Search for the cell housing the specified text and yield its [X, Y] center coordinate. 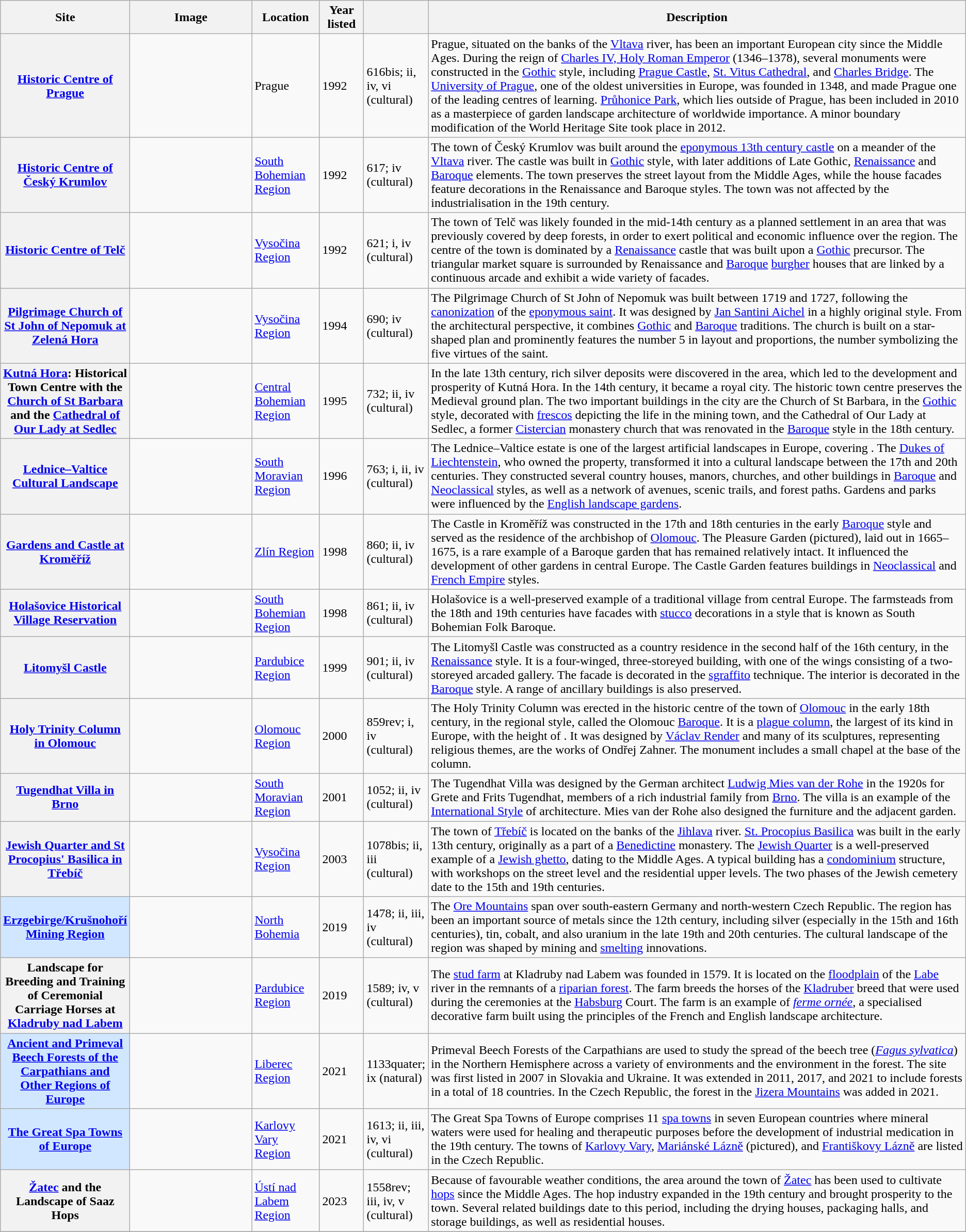
The Great Spa Towns of Europe [65, 1139]
690; iv (cultural) [396, 326]
Holašovice Historical Village Reservation [65, 613]
Image [191, 18]
Holy Trinity Column in Olomouc [65, 736]
1558rev; iii, iv, v (cultural) [396, 1201]
1996 [342, 476]
617; iv (cultural) [396, 175]
861; ii, iv (cultural) [396, 613]
Location [286, 18]
1478; ii, iii, iv (cultural) [396, 928]
Historic Centre of Prague [65, 86]
901; ii, iv (cultural) [396, 668]
732; ii, iv (cultural) [396, 401]
1994 [342, 326]
Olomouc Region [286, 736]
1995 [342, 401]
616bis; ii, iv, vi (cultural) [396, 86]
1613; ii, iii, iv, vi (cultural) [396, 1139]
North Bohemia [286, 928]
Tugendhat Villa in Brno [65, 797]
2001 [342, 797]
Liberec Region [286, 1071]
Central Bohemian Region [286, 401]
Lednice–Valtice Cultural Landscape [65, 476]
1133quater; ix (natural) [396, 1071]
Year listed [342, 18]
1078bis; ii, iii (cultural) [396, 859]
Description [697, 18]
2000 [342, 736]
Erzgebirge/Krušnohoří Mining Region [65, 928]
Ancient and Primeval Beech Forests of the Carpathians and Other Regions of Europe [65, 1071]
Ústí nad Labem Region [286, 1201]
Jewish Quarter and St Procopius' Basilica in Třebíč [65, 859]
Landscape for Breeding and Training of Ceremonial Carriage Horses at Kladruby nad Labem [65, 996]
Karlovy Vary Region [286, 1139]
621; i, iv (cultural) [396, 250]
Gardens and Castle at Kroměříž [65, 552]
860; ii, iv (cultural) [396, 552]
1589; iv, v (cultural) [396, 996]
Prague [286, 86]
2003 [342, 859]
Zlín Region [286, 552]
1052; ii, iv (cultural) [396, 797]
2023 [342, 1201]
Kutná Hora: Historical Town Centre with the Church of St Barbara and the Cathedral of Our Lady at Sedlec [65, 401]
Žatec and the Landscape of Saaz Hops [65, 1201]
Site [65, 18]
Historic Centre of Telč [65, 250]
Historic Centre of Český Krumlov [65, 175]
859rev; i, iv (cultural) [396, 736]
Pilgrimage Church of St John of Nepomuk at Zelená Hora [65, 326]
Litomyšl Castle [65, 668]
763; i, ii, iv (cultural) [396, 476]
1999 [342, 668]
